Return [x, y] of the center of cell containing provided text 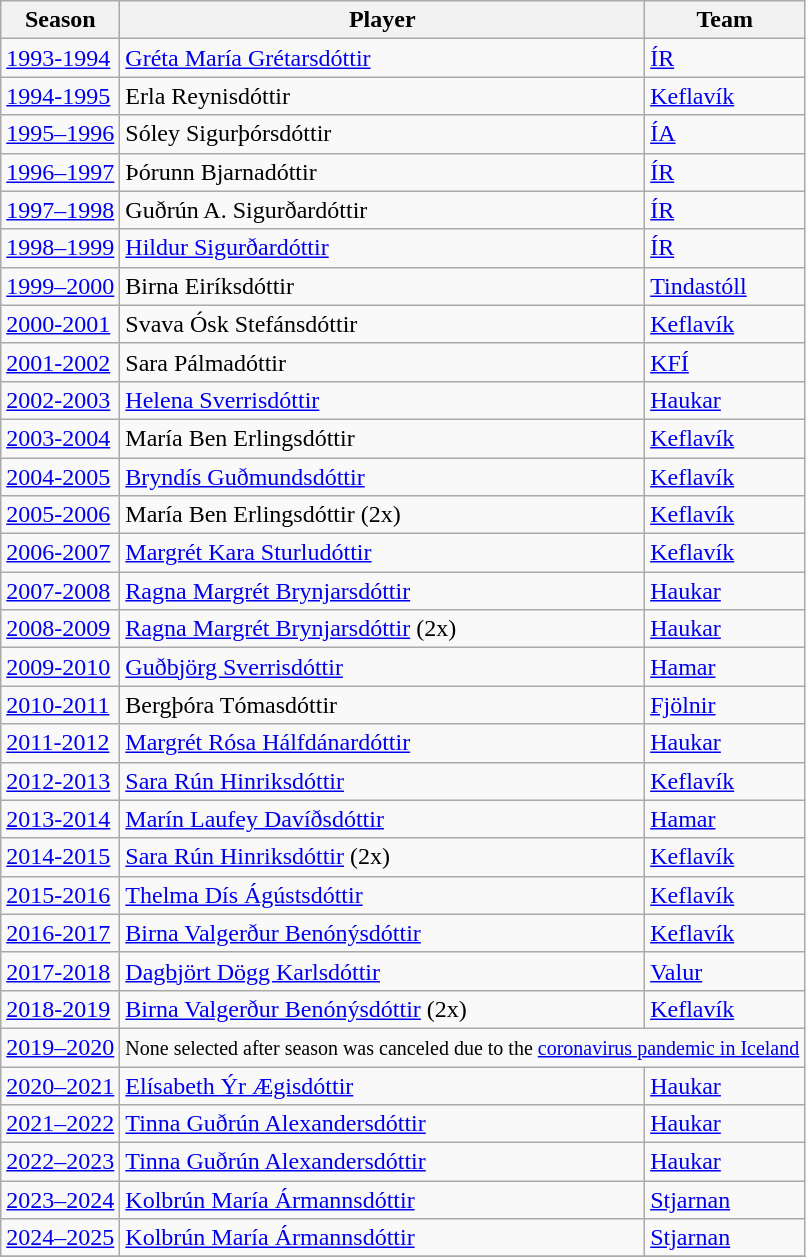
KFÍ [725, 362]
Elísabeth Ýr Ægisdóttir [382, 1085]
Helena Sverrisdóttir [382, 400]
Erla Reynisdóttir [382, 96]
2001-2002 [60, 362]
2000-2001 [60, 324]
Thelma Dís Ágústsdóttir [382, 895]
Player [382, 20]
Sara Rún Hinriksdóttir (2x) [382, 857]
2008-2009 [60, 629]
2014-2015 [60, 857]
2002-2003 [60, 400]
Gréta María Grétarsdóttir [382, 58]
Birna Eiríksdóttir [382, 286]
2012-2013 [60, 781]
2011-2012 [60, 743]
Margrét Rósa Hálfdánardóttir [382, 743]
Valur [725, 971]
2018-2019 [60, 1009]
2017-2018 [60, 971]
Sara Rún Hinriksdóttir [382, 781]
Sóley Sigurþórsdóttir [382, 134]
Guðbjörg Sverrisdóttir [382, 667]
ÍA [725, 134]
Bergþóra Tómasdóttir [382, 705]
Season [60, 20]
1997–1998 [60, 210]
2021–2022 [60, 1124]
1999–2000 [60, 286]
2003-2004 [60, 438]
Team [725, 20]
1995–1996 [60, 134]
Þórunn Bjarnadóttir [382, 172]
2005-2006 [60, 515]
2004-2005 [60, 477]
1996–1997 [60, 172]
Svava Ósk Stefánsdóttir [382, 324]
Bryndís Guðmundsdóttir [382, 477]
Guðrún A. Sigurðardóttir [382, 210]
2023–2024 [60, 1200]
Birna Valgerður Benónýsdóttir [382, 933]
2020–2021 [60, 1085]
2015-2016 [60, 895]
1993-1994 [60, 58]
Margrét Kara Sturludóttir [382, 553]
None selected after season was canceled due to the coronavirus pandemic in Iceland [462, 1047]
2022–2023 [60, 1162]
María Ben Erlingsdóttir (2x) [382, 515]
Birna Valgerður Benónýsdóttir (2x) [382, 1009]
2006-2007 [60, 553]
1994-1995 [60, 96]
2007-2008 [60, 591]
2019–2020 [60, 1047]
2013-2014 [60, 819]
2024–2025 [60, 1238]
Ragna Margrét Brynjarsdóttir (2x) [382, 629]
Hildur Sigurðardóttir [382, 248]
Tindastóll [725, 286]
Fjölnir [725, 705]
María Ben Erlingsdóttir [382, 438]
2009-2010 [60, 667]
Marín Laufey Davíðsdóttir [382, 819]
1998–1999 [60, 248]
2010-2011 [60, 705]
Sara Pálmadóttir [382, 362]
Ragna Margrét Brynjarsdóttir [382, 591]
Dagbjört Dögg Karlsdóttir [382, 971]
2016-2017 [60, 933]
